Determine the (X, Y) coordinate at the center of the cell enclosing the given text.  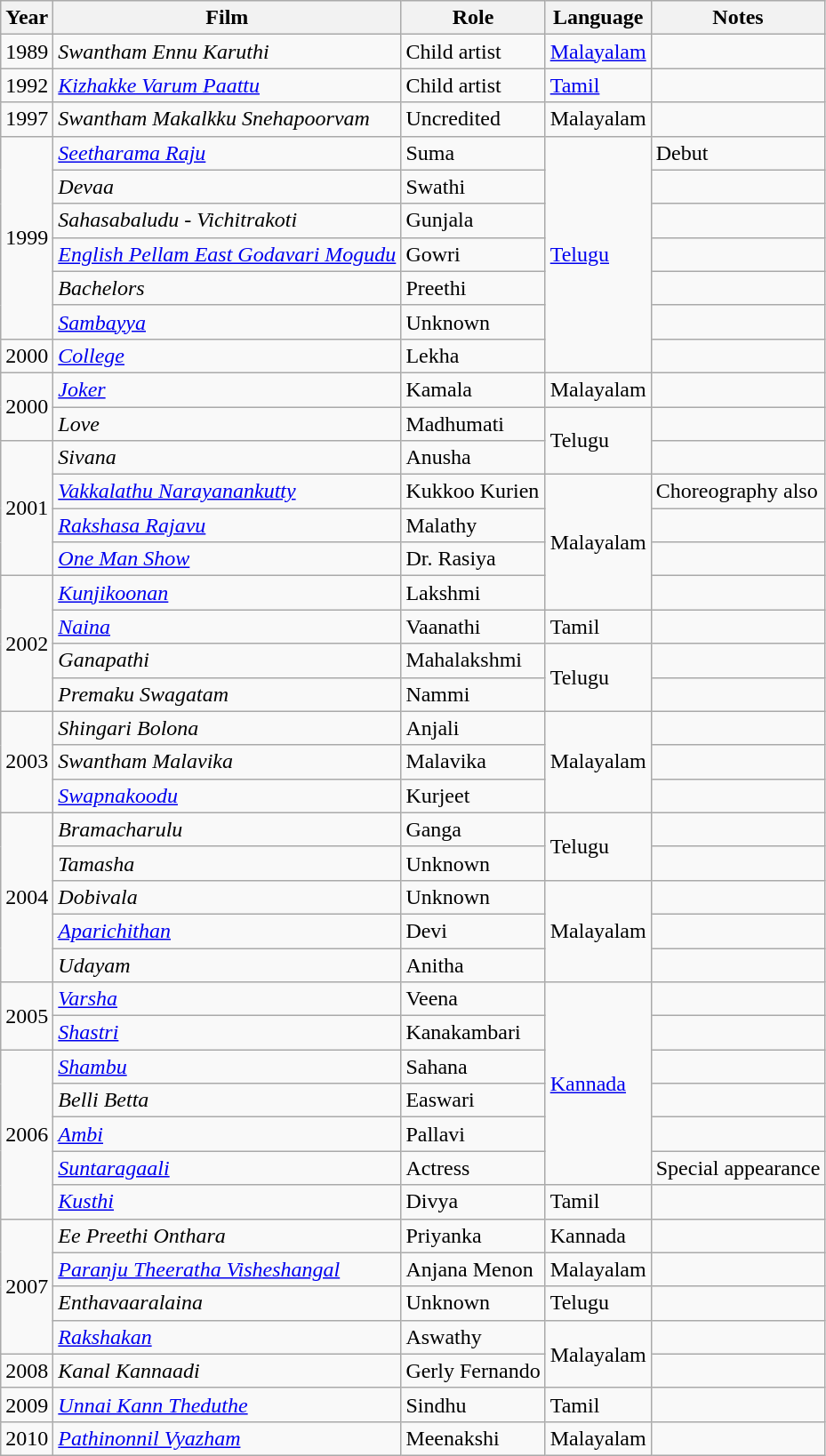
Udayam (228, 964)
Lakshmi (473, 593)
Ee Preethi Onthara (228, 1236)
Varsha (228, 999)
Gerly Fernando (473, 1371)
Shambu (228, 1067)
Debut (738, 153)
Devaa (228, 187)
Kanal Kannaadi (228, 1371)
Pathinonnil Vyazham (228, 1438)
Suma (473, 153)
Ganapathi (228, 660)
Year (27, 18)
2002 (27, 644)
Devi (473, 931)
2009 (27, 1404)
Language (597, 18)
Film (228, 18)
Priyanka (473, 1236)
Seetharama Raju (228, 153)
Easwari (473, 1100)
Love (228, 424)
Rakshakan (228, 1337)
Swantham Ennu Karuthi (228, 52)
2005 (27, 1016)
Sambayya (228, 322)
Swantham Makalkku Snehapoorvam (228, 119)
Sindhu (473, 1404)
One Man Show (228, 559)
Notes (738, 18)
English Pellam East Godavari Mogudu (228, 254)
Actress (473, 1168)
Dobivala (228, 897)
Kunjikoonan (228, 593)
Malavika (473, 762)
2004 (27, 897)
Aswathy (473, 1337)
Divya (473, 1202)
2003 (27, 762)
1989 (27, 52)
Choreography also (738, 492)
Enthavaaralaina (228, 1303)
Madhumati (473, 424)
Gowri (473, 254)
Malathy (473, 525)
Premaku Swagatam (228, 694)
Kurjeet (473, 796)
Swathi (473, 187)
College (228, 356)
Bramacharulu (228, 829)
Dr. Rasiya (473, 559)
Sahasabaludu - Vichitrakoti (228, 220)
Ganga (473, 829)
Joker (228, 389)
Lekha (473, 356)
Shastri (228, 1033)
Rakshasa Rajavu (228, 525)
Vakkalathu Narayanankutty (228, 492)
Vaanathi (473, 627)
Aparichithan (228, 931)
2010 (27, 1438)
Kukkoo Kurien (473, 492)
Tamasha (228, 863)
Kanakambari (473, 1033)
Kamala (473, 389)
Anjali (473, 728)
Anusha (473, 458)
Kusthi (228, 1202)
1999 (27, 237)
Paranju Theeratha Visheshangal (228, 1269)
Special appearance (738, 1168)
Sivana (228, 458)
Ambi (228, 1134)
Anjana Menon (473, 1269)
Gunjala (473, 220)
2006 (27, 1134)
2007 (27, 1286)
Naina (228, 627)
Meenakshi (473, 1438)
Shingari Bolona (228, 728)
Swapnakoodu (228, 796)
Pallavi (473, 1134)
Bachelors (228, 288)
Swantham Malavika (228, 762)
Anitha (473, 964)
2001 (27, 508)
Unnai Kann Theduthe (228, 1404)
Belli Betta (228, 1100)
Nammi (473, 694)
Veena (473, 999)
Kizhakke Varum Paattu (228, 85)
Uncredited (473, 119)
1997 (27, 119)
Mahalakshmi (473, 660)
Suntaragaali (228, 1168)
1992 (27, 85)
Sahana (473, 1067)
Preethi (473, 288)
2008 (27, 1371)
Role (473, 18)
